Provide the [X, Y] coordinate of the cell's center where the given text is located.  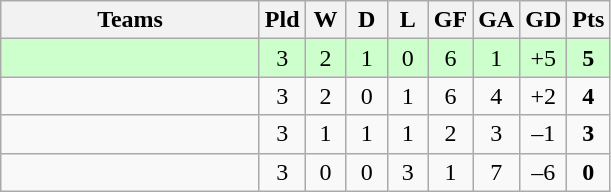
5 [588, 58]
W [326, 20]
Pld [282, 20]
L [408, 20]
+5 [544, 58]
GA [496, 20]
7 [496, 172]
D [366, 20]
Pts [588, 20]
Teams [130, 20]
GD [544, 20]
–1 [544, 134]
–6 [544, 172]
GF [450, 20]
+2 [544, 96]
